For the text-containing cell, return its midpoint in [x, y] coordinate format. 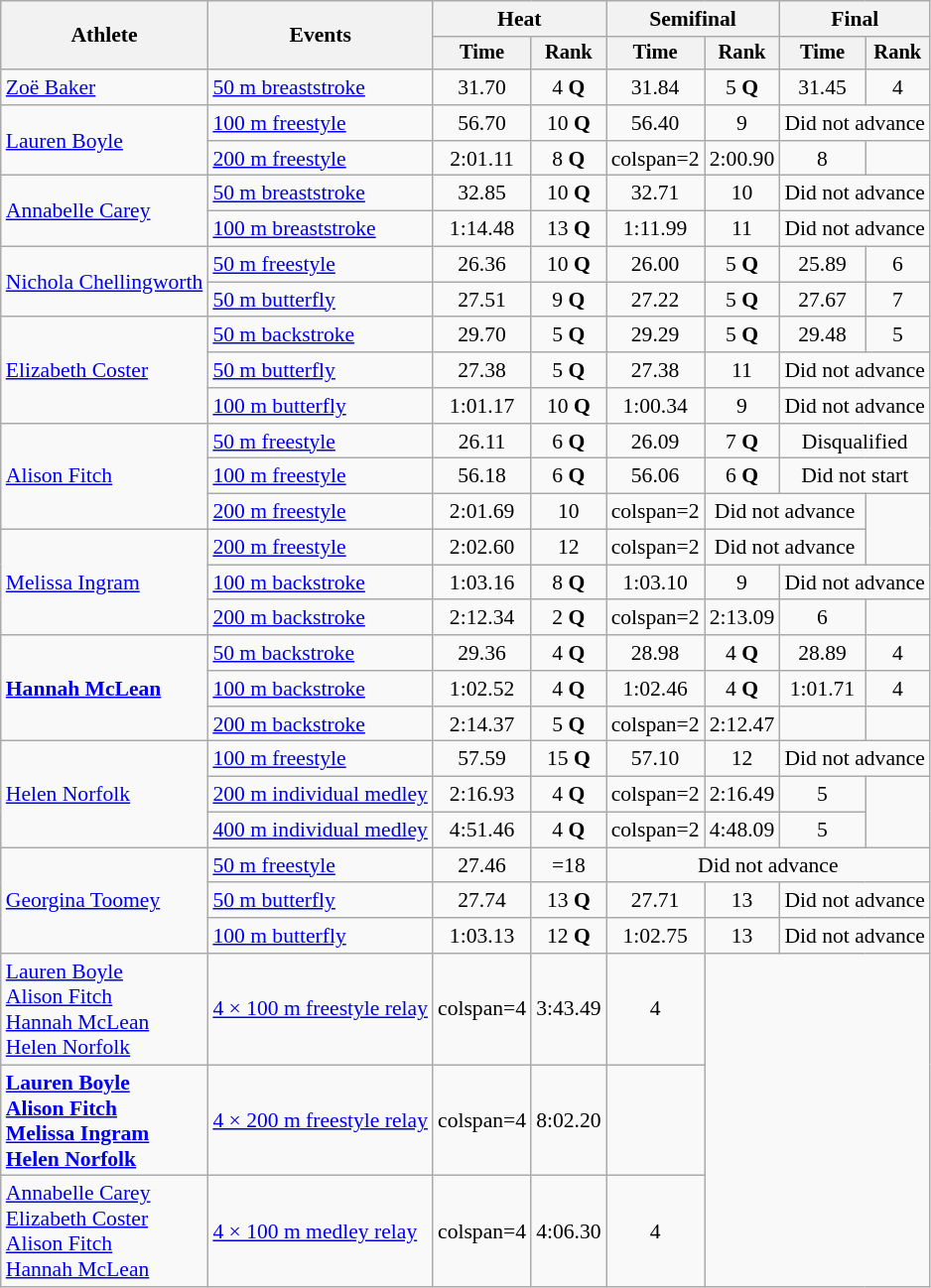
31.45 [822, 87]
26.09 [655, 442]
Events [320, 36]
2:12.47 [742, 724]
4:48.09 [742, 831]
57.10 [655, 759]
1:03.10 [655, 582]
100 m breaststroke [320, 229]
29.29 [655, 335]
1:02.52 [482, 689]
9 Q [568, 300]
27.71 [655, 901]
28.98 [655, 653]
1:03.13 [482, 936]
400 m individual medley [320, 831]
=18 [568, 865]
8 [822, 159]
Helen Norfolk [105, 794]
4:06.30 [568, 1231]
1:00.34 [655, 406]
Melissa Ingram [105, 583]
1:14.48 [482, 229]
4 × 200 m freestyle relay [320, 1120]
7 [897, 300]
3:43.49 [568, 1009]
Annabelle CareyElizabeth CosterAlison FitchHannah McLean [105, 1231]
2:01.69 [482, 512]
56.06 [655, 476]
2:14.37 [482, 724]
Georgina Toomey [105, 901]
56.18 [482, 476]
26.11 [482, 442]
27.67 [822, 300]
27.22 [655, 300]
Annabelle Carey [105, 210]
27.51 [482, 300]
Heat [520, 19]
1:01.17 [482, 406]
2 Q [568, 618]
1:02.46 [655, 689]
Lauren BoyleAlison FitchMelissa IngramHelen Norfolk [105, 1120]
1:02.75 [655, 936]
56.40 [655, 123]
26.36 [482, 265]
56.70 [482, 123]
1:01.71 [822, 689]
25.89 [822, 265]
Lauren Boyle [105, 141]
2:13.09 [742, 618]
27.74 [482, 901]
26.00 [655, 265]
1:03.16 [482, 582]
Final [855, 19]
12 Q [568, 936]
29.70 [482, 335]
31.70 [482, 87]
28.89 [822, 653]
Elizabeth Coster [105, 371]
Lauren BoyleAlison FitchHannah McLeanHelen Norfolk [105, 1009]
Nichola Chellingworth [105, 282]
27.46 [482, 865]
Semifinal [693, 19]
32.71 [655, 193]
Zoë Baker [105, 87]
29.48 [822, 335]
15 Q [568, 759]
57.59 [482, 759]
2:00.90 [742, 159]
1:11.99 [655, 229]
200 m individual medley [320, 795]
2:16.49 [742, 795]
Disqualified [855, 442]
8:02.20 [568, 1120]
2:12.34 [482, 618]
Hannah McLean [105, 689]
Alison Fitch [105, 476]
7 Q [742, 442]
2:01.11 [482, 159]
2:02.60 [482, 548]
31.84 [655, 87]
Did not start [855, 476]
4:51.46 [482, 831]
4 × 100 m freestyle relay [320, 1009]
2:16.93 [482, 795]
32.85 [482, 193]
4 × 100 m medley relay [320, 1231]
Athlete [105, 36]
29.36 [482, 653]
